Return the [x, y] coordinate for the center point of the cell that contains the specified text.  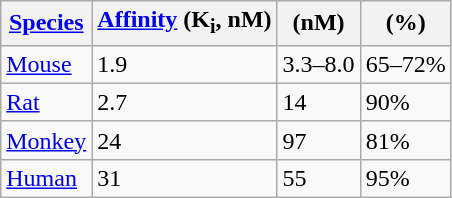
97 [318, 140]
14 [318, 102]
Affinity (Ki, nM) [184, 23]
95% [406, 178]
55 [318, 178]
Mouse [46, 64]
24 [184, 140]
Species [46, 23]
Monkey [46, 140]
65–72% [406, 64]
31 [184, 178]
1.9 [184, 64]
81% [406, 140]
2.7 [184, 102]
90% [406, 102]
(nM) [318, 23]
(%) [406, 23]
Rat [46, 102]
Human [46, 178]
3.3–8.0 [318, 64]
